Find where the given text appears and provide that cell's center as [X, Y] coordinate. 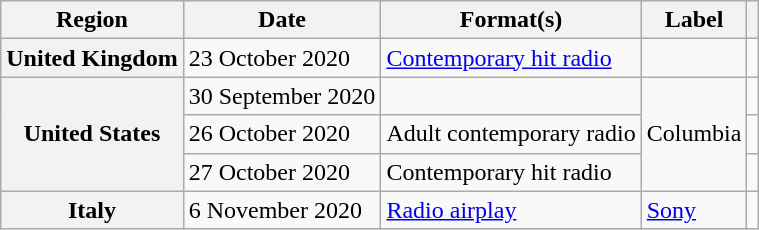
United States [92, 134]
Label [694, 20]
Date [282, 20]
Region [92, 20]
23 October 2020 [282, 58]
30 September 2020 [282, 96]
Radio airplay [511, 210]
Italy [92, 210]
United Kingdom [92, 58]
6 November 2020 [282, 210]
27 October 2020 [282, 172]
Format(s) [511, 20]
Sony [694, 210]
26 October 2020 [282, 134]
Columbia [694, 134]
Adult contemporary radio [511, 134]
